Return (X, Y) of the center of cell containing provided text 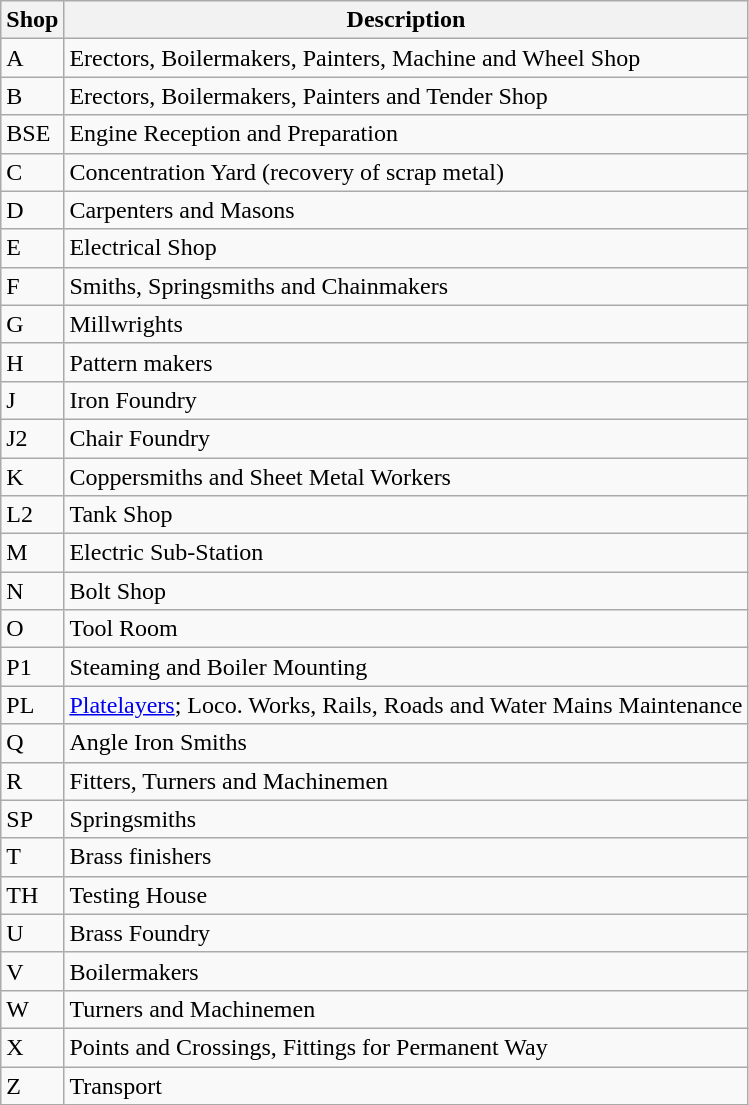
Steaming and Boiler Mounting (406, 667)
Description (406, 20)
Testing House (406, 895)
W (32, 1009)
B (32, 96)
J (32, 400)
Tool Room (406, 629)
Iron Foundry (406, 400)
R (32, 781)
Coppersmiths and Sheet Metal Workers (406, 477)
Turners and Machinemen (406, 1009)
Erectors, Boilermakers, Painters, Machine and Wheel Shop (406, 58)
P1 (32, 667)
D (32, 210)
L2 (32, 515)
N (32, 591)
Engine Reception and Preparation (406, 134)
Electric Sub-Station (406, 553)
O (32, 629)
C (32, 172)
Erectors, Boilermakers, Painters and Tender Shop (406, 96)
Springsmiths (406, 819)
Q (32, 743)
H (32, 362)
J2 (32, 438)
Carpenters and Masons (406, 210)
Points and Crossings, Fittings for Permanent Way (406, 1047)
X (32, 1047)
Brass Foundry (406, 933)
F (32, 286)
Shop (32, 20)
T (32, 857)
Angle Iron Smiths (406, 743)
Fitters, Turners and Machinemen (406, 781)
E (32, 248)
Pattern makers (406, 362)
K (32, 477)
U (32, 933)
Chair Foundry (406, 438)
Boilermakers (406, 971)
Transport (406, 1085)
Platelayers; Loco. Works, Rails, Roads and Water Mains Maintenance (406, 705)
G (32, 324)
M (32, 553)
TH (32, 895)
BSE (32, 134)
Millwrights (406, 324)
Smiths, Springsmiths and Chainmakers (406, 286)
PL (32, 705)
Electrical Shop (406, 248)
Tank Shop (406, 515)
Brass finishers (406, 857)
V (32, 971)
Z (32, 1085)
Bolt Shop (406, 591)
Concentration Yard (recovery of scrap metal) (406, 172)
SP (32, 819)
A (32, 58)
